Locate the cell with the specified text and output its (x, y) center coordinate. 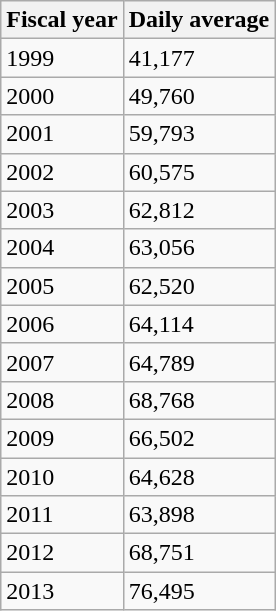
2006 (62, 324)
64,628 (199, 477)
2001 (62, 134)
64,114 (199, 324)
2009 (62, 438)
2003 (62, 210)
62,812 (199, 210)
2011 (62, 515)
2007 (62, 362)
2004 (62, 248)
41,177 (199, 58)
66,502 (199, 438)
49,760 (199, 96)
Daily average (199, 20)
1999 (62, 58)
63,056 (199, 248)
68,768 (199, 400)
68,751 (199, 553)
63,898 (199, 515)
2005 (62, 286)
2012 (62, 553)
2013 (62, 591)
2002 (62, 172)
2008 (62, 400)
62,520 (199, 286)
64,789 (199, 362)
2010 (62, 477)
59,793 (199, 134)
2000 (62, 96)
Fiscal year (62, 20)
76,495 (199, 591)
60,575 (199, 172)
